From the cell containing the given text, extract its center point as [X, Y] coordinate. 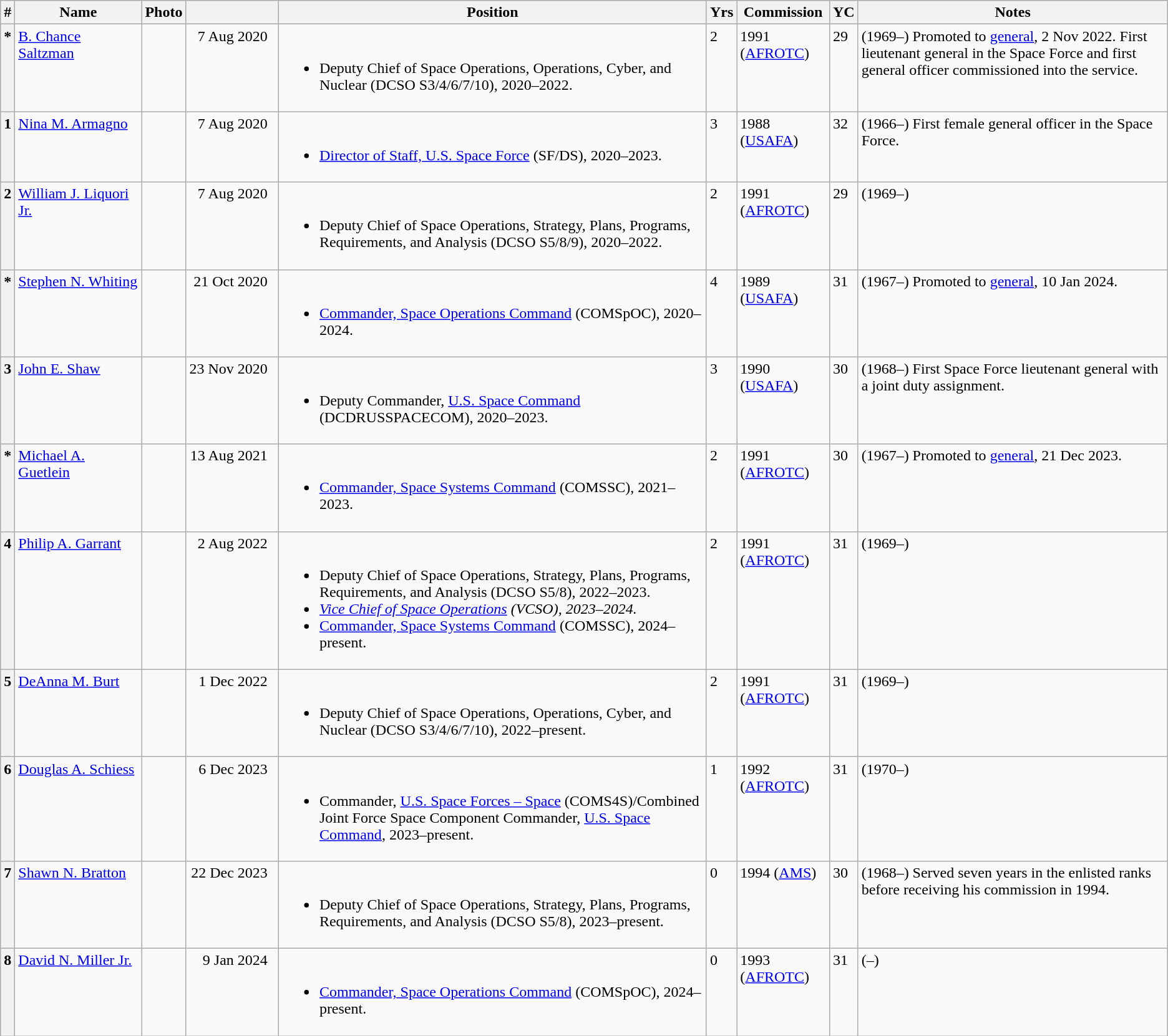
Nina M. Armagno [79, 147]
Deputy Chief of Space Operations, Strategy, Plans, Programs, Requirements, and Analysis (DCSO S5/8/9), 2020–2022. [492, 226]
(1970–) [1013, 808]
(–) [1013, 992]
Notes [1013, 12]
Commander, Space Systems Command (COMSSC), 2021–2023. [492, 488]
7 [7, 904]
Commander, U.S. Space Forces – Space (COMS4S)/Combined Joint Force Space Component Commander, U.S. Space Command, 2023–present. [492, 808]
(1969–) Promoted to general, 2 Nov 2022. First lieutenant general in the Space Force and first general officer commissioned into the service. [1013, 68]
Deputy Chief of Space Operations, Operations, Cyber, and Nuclear (DCSO S3/4/6/7/10), 2020–2022. [492, 68]
(1966–) First female general officer in the Space Force. [1013, 147]
(1967–) Promoted to general, 21 Dec 2023. [1013, 488]
Shawn N. Bratton [79, 904]
Yrs [721, 12]
22 Dec 2023 [232, 904]
(1967–) Promoted to general, 10 Jan 2024. [1013, 313]
(1968–) Served seven years in the enlisted ranks before receiving his commission in 1994. [1013, 904]
Michael A. Guetlein [79, 488]
6 [7, 808]
1989 (USAFA) [784, 313]
(1968–) First Space Force lieutenant general with a joint duty assignment. [1013, 400]
Deputy Commander, U.S. Space Command (DCDRUSSPACECOM), 2020–2023. [492, 400]
Photo [163, 12]
1988 (USAFA) [784, 147]
9 Jan 2024 [232, 992]
Deputy Chief of Space Operations, Strategy, Plans, Programs, Requirements, and Analysis (DCSO S5/8), 2023–present. [492, 904]
5 [7, 713]
8 [7, 992]
DeAnna M. Burt [79, 713]
23 Nov 2020 [232, 400]
32 [844, 147]
2 Aug 2022 [232, 600]
Commander, Space Operations Command (COMSpOC), 2020–2024. [492, 313]
David N. Miller Jr. [79, 992]
B. Chance Saltzman [79, 68]
1 Dec 2022 [232, 713]
Philip A. Garrant [79, 600]
Director of Staff, U.S. Space Force (SF/DS), 2020–2023. [492, 147]
Stephen N. Whiting [79, 313]
Name [79, 12]
Douglas A. Schiess [79, 808]
YC [844, 12]
1992 (AFROTC) [784, 808]
Commander, Space Operations Command (COMSpOC), 2024–present. [492, 992]
21 Oct 2020 [232, 313]
Position [492, 12]
# [7, 12]
Commission [784, 12]
Deputy Chief of Space Operations, Operations, Cyber, and Nuclear (DCSO S3/4/6/7/10), 2022–present. [492, 713]
1990 (USAFA) [784, 400]
1994 (AMS) [784, 904]
6 Dec 2023 [232, 808]
John E. Shaw [79, 400]
1993 (AFROTC) [784, 992]
13 Aug 2021 [232, 488]
William J. Liquori Jr. [79, 226]
